Extract the (X, Y) coordinate from the center of the cell holding the provided text.  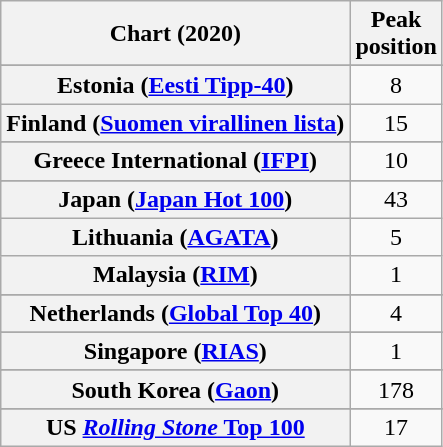
Estonia (Eesti Tipp-40) (176, 85)
4 (396, 313)
Finland (Suomen virallinen lista) (176, 123)
8 (396, 85)
US Rolling Stone Top 100 (176, 427)
178 (396, 389)
10 (396, 161)
Japan (Japan Hot 100) (176, 199)
Peakposition (396, 34)
Greece International (IFPI) (176, 161)
5 (396, 237)
South Korea (Gaon) (176, 389)
Singapore (RIAS) (176, 351)
Malaysia (RIM) (176, 275)
15 (396, 123)
Netherlands (Global Top 40) (176, 313)
17 (396, 427)
43 (396, 199)
Chart (2020) (176, 34)
Lithuania (AGATA) (176, 237)
